For the text-containing cell, return its midpoint in [x, y] coordinate format. 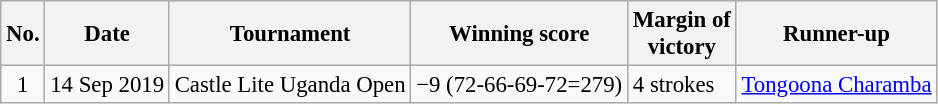
Margin ofvictory [682, 34]
−9 (72-66-69-72=279) [520, 85]
14 Sep 2019 [107, 85]
4 strokes [682, 85]
No. [23, 34]
Runner-up [836, 34]
Tongoona Charamba [836, 85]
Tournament [290, 34]
Date [107, 34]
1 [23, 85]
Winning score [520, 34]
Castle Lite Uganda Open [290, 85]
